Return the [X, Y] coordinate for the center point of the cell that contains the specified text.  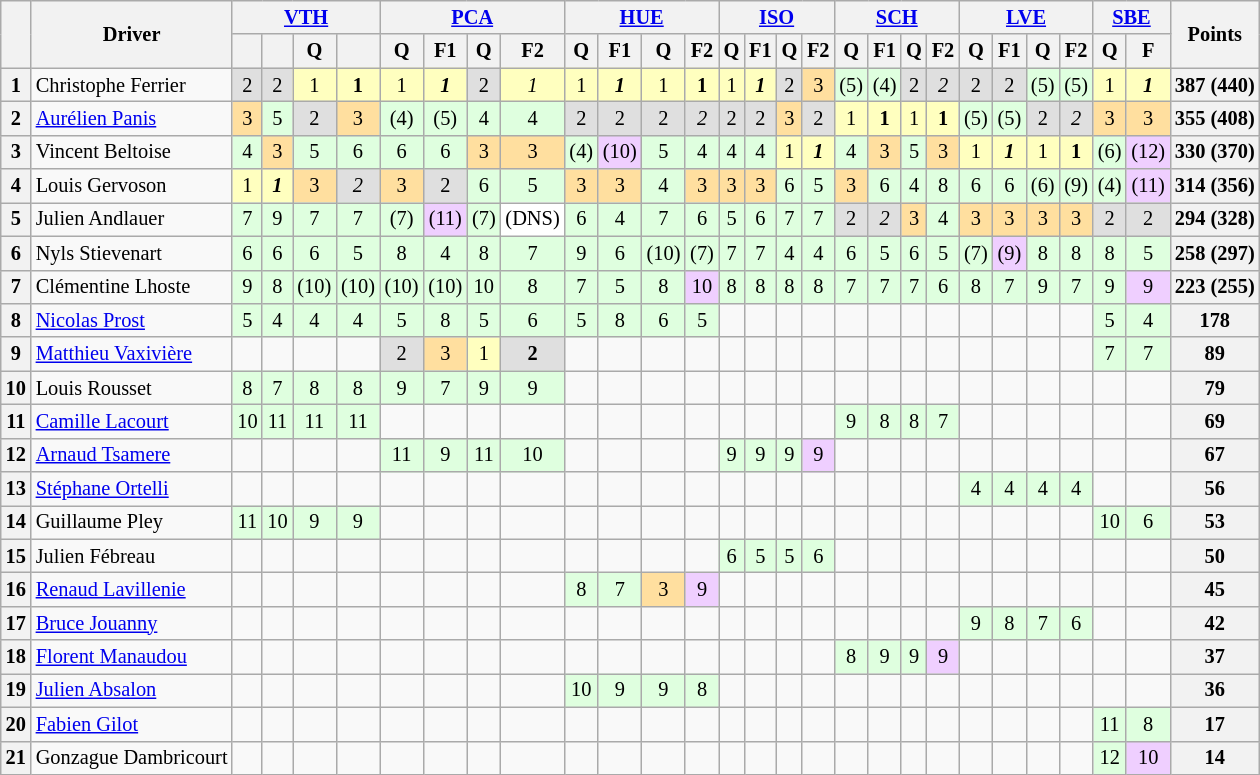
36 [1215, 690]
89 [1215, 354]
42 [1215, 623]
Julien Absalon [132, 690]
67 [1215, 455]
Gonzague Dambricourt [132, 758]
Renaud Lavillenie [132, 589]
79 [1215, 388]
Driver [132, 34]
Florent Manaudou [132, 657]
F [1148, 51]
Fabien Gilot [132, 724]
56 [1215, 489]
Bruce Jouanny [132, 623]
Matthieu Vaxivière [132, 354]
Vincent Beltoise [132, 152]
Arnaud Tsamere [132, 455]
45 [1215, 589]
SBE [1132, 17]
21 [16, 758]
178 [1215, 320]
19 [16, 690]
69 [1215, 421]
Points [1215, 34]
Stéphane Ortelli [132, 489]
SCH [896, 17]
387 (440) [1215, 85]
15 [16, 556]
Guillaume Pley [132, 522]
223 (255) [1215, 287]
VTH [306, 17]
Louis Gervoson [132, 186]
18 [16, 657]
50 [1215, 556]
Louis Rousset [132, 388]
(DNS) [533, 219]
(12) [1148, 152]
ISO [777, 17]
Nicolas Prost [132, 320]
20 [16, 724]
Clémentine Lhoste [132, 287]
LVE [1026, 17]
16 [16, 589]
330 (370) [1215, 152]
13 [16, 489]
Christophe Ferrier [132, 85]
HUE [642, 17]
37 [1215, 657]
PCA [472, 17]
Aurélien Panis [132, 118]
314 (356) [1215, 186]
294 (328) [1215, 219]
Camille Lacourt [132, 421]
Julien Fébreau [132, 556]
53 [1215, 522]
Julien Andlauer [132, 219]
Nyls Stievenart [132, 253]
258 (297) [1215, 253]
355 (408) [1215, 118]
